Determine the (x, y) coordinate at the center of the cell enclosing the given text.  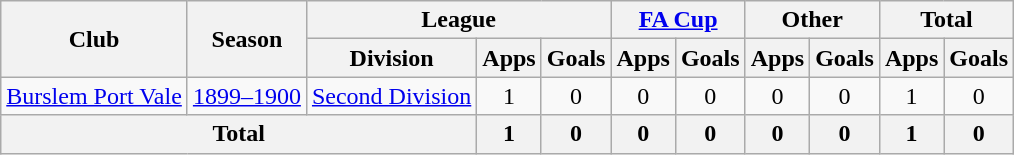
Second Division (391, 96)
Season (246, 39)
League (458, 20)
1899–1900 (246, 96)
Other (812, 20)
FA Cup (678, 20)
Burslem Port Vale (94, 96)
Division (391, 58)
Club (94, 39)
